Return [x, y] of the center of cell containing provided text 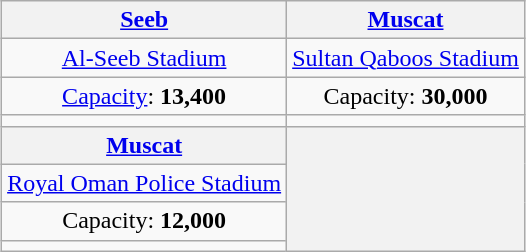
Capacity: 13,400 [144, 96]
Royal Oman Police Stadium [144, 183]
Capacity: 12,000 [144, 221]
Capacity: 30,000 [406, 96]
Sultan Qaboos Stadium [406, 58]
Al-Seeb Stadium [144, 58]
Seeb [144, 20]
